Return (x, y) of the center of cell containing provided text 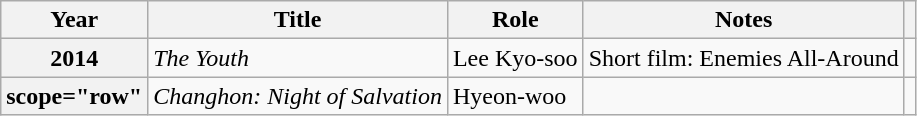
Title (298, 20)
Short film: Enemies All-Around (744, 58)
The Youth (298, 58)
Changhon: Night of Salvation (298, 96)
Notes (744, 20)
Hyeon-woo (515, 96)
Role (515, 20)
2014 (74, 58)
Year (74, 20)
scope="row" (74, 96)
Lee Kyo-soo (515, 58)
